Provide the (X, Y) coordinate of the cell's center where the given text is located.  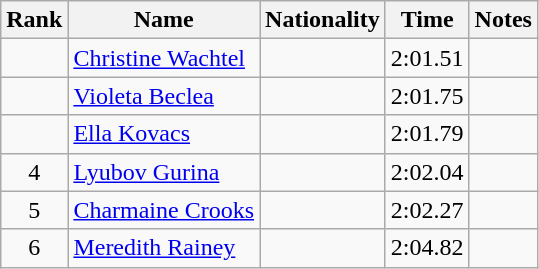
Charmaine Crooks (164, 210)
Nationality (323, 20)
4 (34, 172)
2:01.79 (427, 134)
2:01.75 (427, 96)
Christine Wachtel (164, 58)
2:02.04 (427, 172)
Meredith Rainey (164, 248)
Time (427, 20)
Lyubov Gurina (164, 172)
2:01.51 (427, 58)
Notes (503, 20)
Ella Kovacs (164, 134)
Violeta Beclea (164, 96)
2:02.27 (427, 210)
6 (34, 248)
Rank (34, 20)
5 (34, 210)
Name (164, 20)
2:04.82 (427, 248)
